Pinpoint the cell where the given text exists, returning its [x, y] midpoint coordinate. 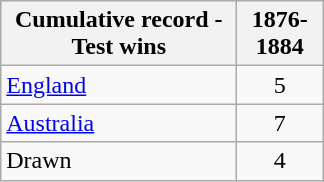
5 [280, 85]
7 [280, 123]
Drawn [119, 161]
1876-1884 [280, 34]
Australia [119, 123]
4 [280, 161]
England [119, 85]
Cumulative record - Test wins [119, 34]
